Capture the cell that displays the provided text and extract its [X, Y] central coordinate. 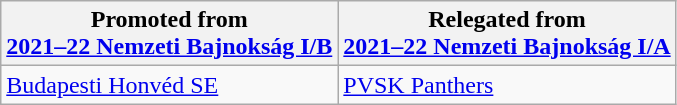
Relegated from2021–22 Nemzeti Bajnokság I/A [507, 34]
Promoted from2021–22 Nemzeti Bajnokság I/B [170, 34]
PVSK Panthers [507, 85]
Budapesti Honvéd SE [170, 85]
